Find where the given text appears and provide that cell's center as (x, y) coordinate. 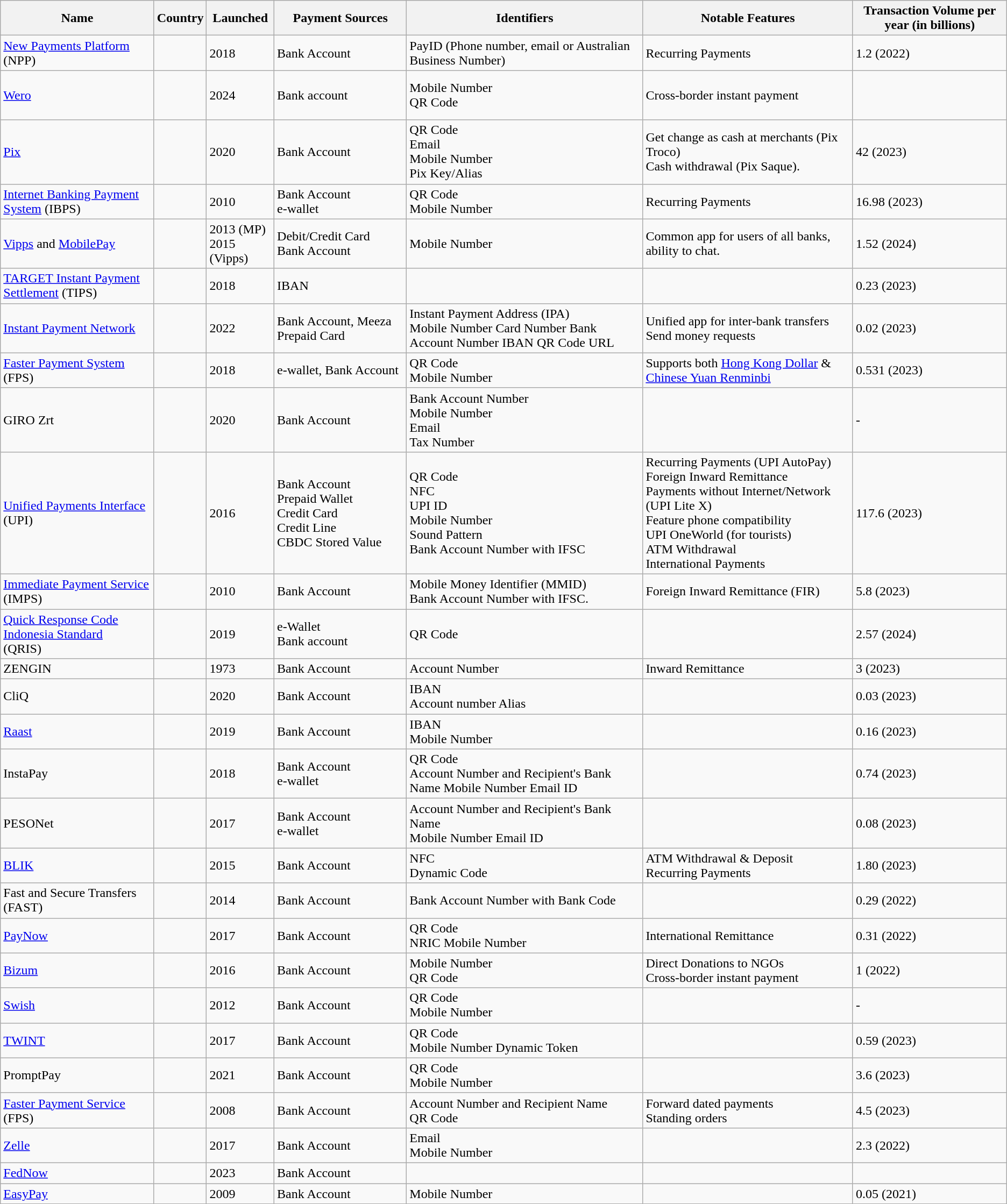
0.02 (2023) (930, 328)
Bank Account, Meeza Prepaid Card (341, 328)
0.05 (2021) (930, 1193)
2024 (240, 95)
2.57 (2024) (930, 633)
0.31 (2022) (930, 936)
0.531 (2023) (930, 370)
ATM Withdrawal & DepositRecurring Payments (748, 866)
Bank AccountPrepaid WalletCredit CardCredit LineCBDC Stored Value (341, 513)
1.2 (2022) (930, 53)
Inward Remittance (748, 669)
Direct Donations to NGOsCross-border instant payment (748, 970)
FedNow (77, 1173)
2022 (240, 328)
Faster Payment Service (FPS) (77, 1110)
Identifiers (525, 18)
Mobile Money Identifier (MMID)Bank Account Number with IFSC. (525, 592)
PayID (Phone number, email or Australian Business Number) (525, 53)
Instant Payment Network (77, 328)
Debit/Credit CardBank Account (341, 244)
Unified app for inter-bank transfersSend money requests (748, 328)
IBANAccount number Alias (525, 697)
PromptPay (77, 1075)
1 (2022) (930, 970)
QR CodeNFCUPI IDMobile NumberSound PatternBank Account Number with IFSC (525, 513)
TWINT (77, 1040)
0.59 (2023) (930, 1040)
Cross-border instant payment (748, 95)
Fast and Secure Transfers (FAST) (77, 900)
2015 (240, 866)
Pix (77, 152)
3 (2023) (930, 669)
Bank account (341, 95)
5.8 (2023) (930, 592)
3.6 (2023) (930, 1075)
Bank Account Number with Bank Code (525, 900)
2012 (240, 1006)
New Payments Platform (NPP) (77, 53)
Account Number and Recipient's Bank NameMobile Number Email ID (525, 823)
0.03 (2023) (930, 697)
42 (2023) (930, 152)
2014 (240, 900)
QR CodeMobile Number Dynamic Token (525, 1040)
2021 (240, 1075)
e-wallet, Bank Account (341, 370)
1973 (240, 669)
Quick Response Code Indonesia Standard(QRIS) (77, 633)
PayNow (77, 936)
0.29 (2022) (930, 900)
Faster Payment System (FPS) (77, 370)
Forward dated paymentsStanding orders (748, 1110)
Country (180, 18)
Immediate Payment Service (IMPS) (77, 592)
IBAN (341, 286)
Vipps and MobilePay (77, 244)
0.23 (2023) (930, 286)
EmailMobile Number (525, 1145)
Transaction Volume per year (in billions) (930, 18)
Payment Sources (341, 18)
Account Number and Recipient NameQR Code (525, 1110)
PESONet (77, 823)
0.08 (2023) (930, 823)
Notable Features (748, 18)
Unified Payments Interface (UPI) (77, 513)
ZENGIN (77, 669)
Name (77, 18)
Raast (77, 731)
TARGET Instant Payment Settlement (TIPS) (77, 286)
2009 (240, 1193)
IBANMobile Number (525, 731)
BLIK (77, 866)
Common app for users of all banks, ability to chat. (748, 244)
Supports both Hong Kong Dollar & Chinese Yuan Renminbi (748, 370)
Bizum (77, 970)
4.5 (2023) (930, 1110)
Account Number (525, 669)
International Remittance (748, 936)
0.16 (2023) (930, 731)
QR CodeEmailMobile NumberPix Key/Alias (525, 152)
1.52 (2024) (930, 244)
2013 (MP)2015 (Vipps) (240, 244)
Instant Payment Address (IPA)Mobile Number Card Number Bank Account Number IBAN QR Code URL (525, 328)
Internet Banking Payment System (IBPS) (77, 201)
2023 (240, 1173)
0.74 (2023) (930, 774)
Zelle (77, 1145)
1.80 (2023) (930, 866)
16.98 (2023) (930, 201)
QR Code (525, 633)
Launched (240, 18)
2.3 (2022) (930, 1145)
117.6 (2023) (930, 513)
CliQ (77, 697)
QR CodeNRIC Mobile Number (525, 936)
InstaPay (77, 774)
2008 (240, 1110)
GIRO Zrt (77, 419)
Get change as cash at merchants (Pix Troco)Cash withdrawal (Pix Saque). (748, 152)
QR CodeAccount Number and Recipient's Bank Name Mobile Number Email ID (525, 774)
Wero (77, 95)
Swish (77, 1006)
NFCDynamic Code (525, 866)
e-WalletBank account (341, 633)
Bank Account NumberMobile NumberEmailTax Number (525, 419)
Foreign Inward Remittance (FIR) (748, 592)
EasyPay (77, 1193)
